Identify which cell holds the provided text, then report its (X, Y) central coordinate. 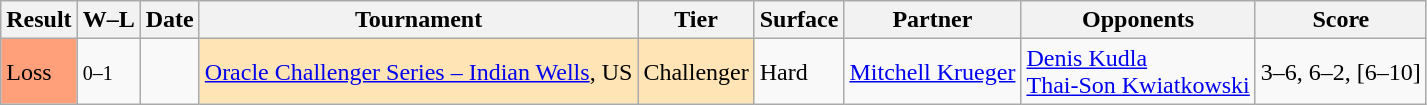
Score (1340, 20)
W–L (108, 20)
0–1 (108, 72)
Surface (799, 20)
Date (170, 20)
Oracle Challenger Series – Indian Wells, US (418, 72)
Tournament (418, 20)
Denis Kudla Thai-Son Kwiatkowski (1138, 72)
Challenger (696, 72)
Hard (799, 72)
Opponents (1138, 20)
Loss (39, 72)
Result (39, 20)
3–6, 6–2, [6–10] (1340, 72)
Partner (932, 20)
Mitchell Krueger (932, 72)
Tier (696, 20)
